Detect which cell encompasses the target text, then output its (X, Y) center coordinate. 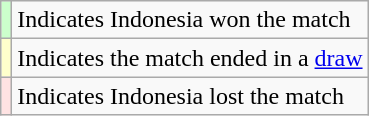
Indicates Indonesia lost the match (190, 96)
Indicates Indonesia won the match (190, 20)
Indicates the match ended in a draw (190, 58)
